Extract the (X, Y) coordinate from the center of the cell holding the provided text.  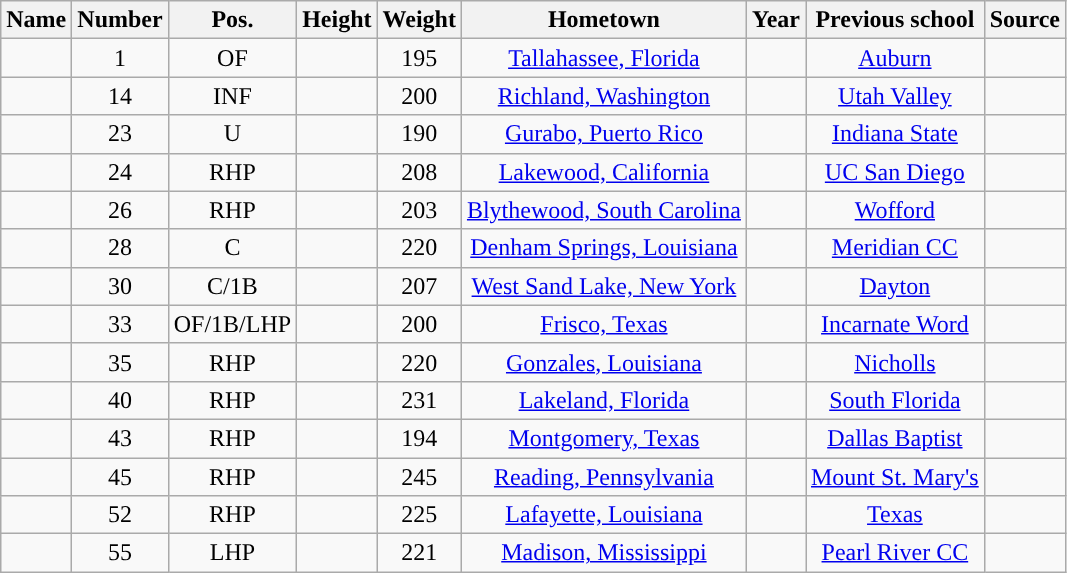
Dayton (896, 286)
40 (120, 400)
Incarnate Word (896, 324)
C/1B (232, 286)
Mount St. Mary's (896, 477)
Lakewood, California (604, 172)
195 (419, 58)
Meridian CC (896, 248)
Montgomery, Texas (604, 438)
Utah Valley (896, 96)
24 (120, 172)
Pos. (232, 20)
Height (337, 20)
43 (120, 438)
208 (419, 172)
1 (120, 58)
West Sand Lake, New York (604, 286)
45 (120, 477)
Lafayette, Louisiana (604, 515)
U (232, 134)
Indiana State (896, 134)
30 (120, 286)
Dallas Baptist (896, 438)
245 (419, 477)
225 (419, 515)
Gonzales, Louisiana (604, 362)
OF (232, 58)
221 (419, 553)
Texas (896, 515)
C (232, 248)
Reading, Pennsylvania (604, 477)
190 (419, 134)
194 (419, 438)
Number (120, 20)
35 (120, 362)
23 (120, 134)
207 (419, 286)
Lakeland, Florida (604, 400)
Gurabo, Puerto Rico (604, 134)
14 (120, 96)
203 (419, 210)
Blythewood, South Carolina (604, 210)
231 (419, 400)
Nicholls (896, 362)
Pearl River CC (896, 553)
LHP (232, 553)
Frisco, Texas (604, 324)
Source (1024, 20)
Previous school (896, 20)
Auburn (896, 58)
Weight (419, 20)
Name (36, 20)
OF/1B/LHP (232, 324)
Year (776, 20)
Wofford (896, 210)
33 (120, 324)
Hometown (604, 20)
28 (120, 248)
Madison, Mississippi (604, 553)
Tallahassee, Florida (604, 58)
South Florida (896, 400)
UC San Diego (896, 172)
52 (120, 515)
INF (232, 96)
26 (120, 210)
55 (120, 553)
Denham Springs, Louisiana (604, 248)
Richland, Washington (604, 96)
